Search for the cell housing the specified text and yield its (x, y) center coordinate. 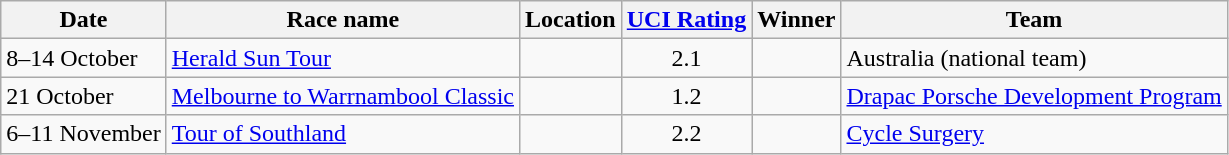
Location (571, 20)
6–11 November (84, 134)
Date (84, 20)
Cycle Surgery (1034, 134)
2.2 (686, 134)
1.2 (686, 96)
Team (1034, 20)
2.1 (686, 58)
21 October (84, 96)
8–14 October (84, 58)
Herald Sun Tour (342, 58)
Drapac Porsche Development Program (1034, 96)
UCI Rating (686, 20)
Race name (342, 20)
Melbourne to Warrnambool Classic (342, 96)
Tour of Southland (342, 134)
Australia (national team) (1034, 58)
Winner (796, 20)
